Scan for the cell matching the given text and deliver its [X, Y] coordinate at center. 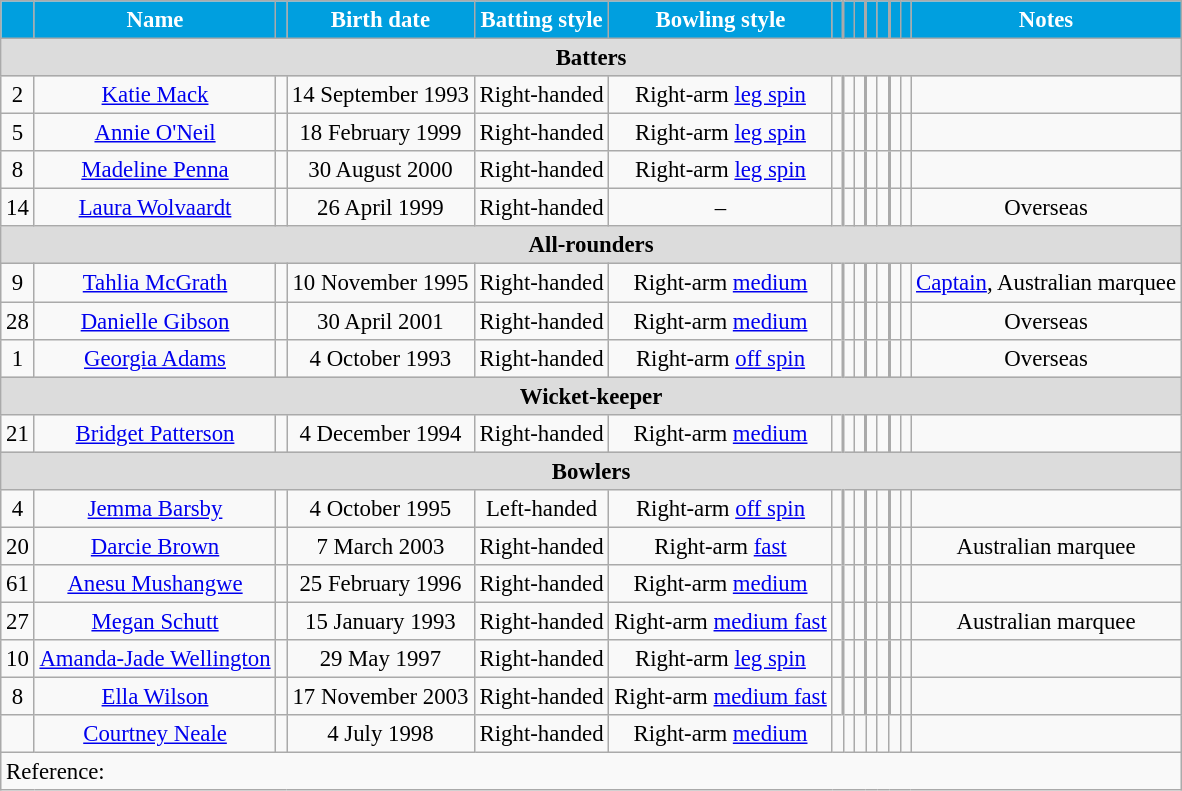
25 February 1996 [381, 584]
2 [18, 95]
5 [18, 133]
26 April 1999 [381, 208]
Courtney Neale [155, 734]
Wicket-keeper [592, 396]
Name [155, 20]
4 October 1993 [381, 358]
20 [18, 546]
27 [18, 621]
Left-handed [542, 509]
30 April 2001 [381, 321]
Darcie Brown [155, 546]
10 November 1995 [381, 283]
Batting style [542, 20]
14 [18, 208]
14 September 1993 [381, 95]
Tahlia McGrath [155, 283]
9 [18, 283]
Ella Wilson [155, 697]
30 August 2000 [381, 170]
4 [18, 509]
Batters [592, 58]
29 May 1997 [381, 659]
61 [18, 584]
Annie O'Neil [155, 133]
Bowlers [592, 471]
Birth date [381, 20]
4 July 1998 [381, 734]
Amanda-Jade Wellington [155, 659]
Laura Wolvaardt [155, 208]
10 [18, 659]
21 [18, 433]
Danielle Gibson [155, 321]
17 November 2003 [381, 697]
15 January 1993 [381, 621]
4 December 1994 [381, 433]
Megan Schutt [155, 621]
Jemma Barsby [155, 509]
Madeline Penna [155, 170]
4 October 1995 [381, 509]
Bridget Patterson [155, 433]
Bowling style [720, 20]
28 [18, 321]
1 [18, 358]
Anesu Mushangwe [155, 584]
Katie Mack [155, 95]
18 February 1999 [381, 133]
All-rounders [592, 245]
Captain, Australian marquee [1046, 283]
Notes [1046, 20]
– [720, 208]
Right-arm fast [720, 546]
Georgia Adams [155, 358]
7 March 2003 [381, 546]
Reference: [592, 772]
